From the cell containing the given text, extract its center point as (X, Y) coordinate. 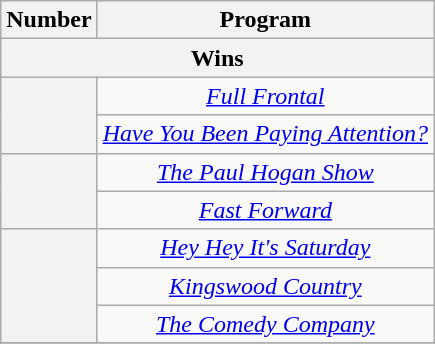
The Comedy Company (265, 324)
Full Frontal (265, 96)
Hey Hey It's Saturday (265, 248)
Wins (218, 58)
The Paul Hogan Show (265, 172)
Have You Been Paying Attention? (265, 134)
Fast Forward (265, 210)
Number (49, 20)
Kingswood Country (265, 286)
Program (265, 20)
